Determine the [X, Y] coordinate at the center of the cell enclosing the given text.  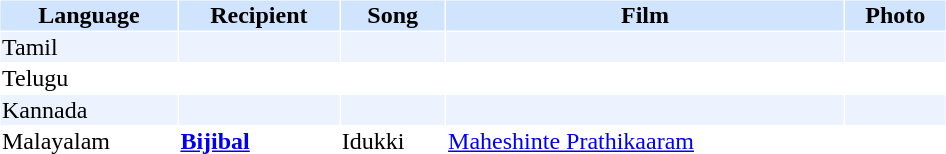
Tamil [88, 47]
Language [88, 15]
Photo [895, 15]
Film [646, 15]
Telugu [88, 79]
Recipient [259, 15]
Kannada [88, 110]
Song [392, 15]
